Scan for the cell matching the given text and deliver its (X, Y) coordinate at center. 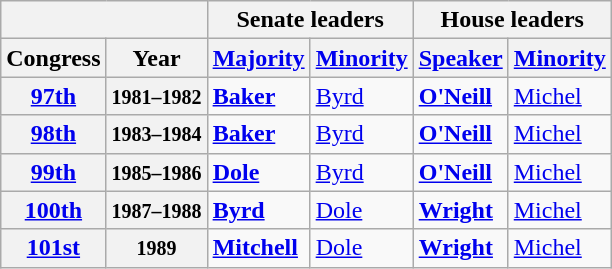
97th (54, 96)
Year (156, 58)
Mitchell (258, 248)
1983–1984 (156, 134)
1985–1986 (156, 172)
Senate leaders (310, 20)
Speaker (460, 58)
99th (54, 172)
Congress (54, 58)
1987–1988 (156, 210)
101st (54, 248)
1989 (156, 248)
House leaders (512, 20)
Majority (258, 58)
98th (54, 134)
1981–1982 (156, 96)
100th (54, 210)
